Search for the cell housing the specified text and yield its (X, Y) center coordinate. 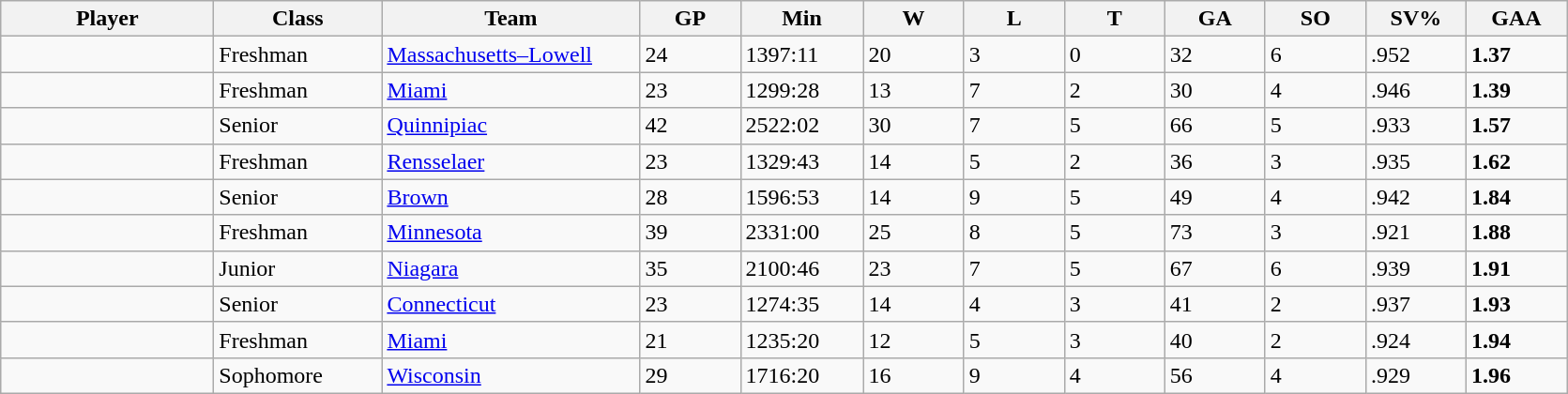
1.91 (1516, 268)
T (1115, 19)
2522:02 (801, 126)
Minnesota (510, 233)
Quinnipiac (510, 126)
21 (691, 340)
1.96 (1516, 375)
13 (914, 90)
Sophomore (298, 375)
.933 (1415, 126)
GAA (1516, 19)
.942 (1415, 197)
49 (1214, 197)
Player (107, 19)
Class (298, 19)
24 (691, 54)
W (914, 19)
39 (691, 233)
1596:53 (801, 197)
1.88 (1516, 233)
Junior (298, 268)
.929 (1415, 375)
1.37 (1516, 54)
8 (1013, 233)
1274:35 (801, 304)
1329:43 (801, 161)
SV% (1415, 19)
.921 (1415, 233)
L (1013, 19)
SO (1316, 19)
20 (914, 54)
32 (1214, 54)
1235:20 (801, 340)
.924 (1415, 340)
35 (691, 268)
73 (1214, 233)
.946 (1415, 90)
Massachusetts–Lowell (510, 54)
40 (1214, 340)
GP (691, 19)
56 (1214, 375)
29 (691, 375)
Wisconsin (510, 375)
Min (801, 19)
1.62 (1516, 161)
16 (914, 375)
1299:28 (801, 90)
36 (1214, 161)
Niagara (510, 268)
1.94 (1516, 340)
66 (1214, 126)
1.84 (1516, 197)
1716:20 (801, 375)
Team (510, 19)
1.93 (1516, 304)
12 (914, 340)
GA (1214, 19)
25 (914, 233)
2331:00 (801, 233)
0 (1115, 54)
2100:46 (801, 268)
1397:11 (801, 54)
41 (1214, 304)
Connecticut (510, 304)
.937 (1415, 304)
67 (1214, 268)
1.39 (1516, 90)
Rensselaer (510, 161)
1.57 (1516, 126)
28 (691, 197)
42 (691, 126)
.952 (1415, 54)
.935 (1415, 161)
Brown (510, 197)
.939 (1415, 268)
